Determine the [x, y] coordinate at the center of the cell enclosing the given text.  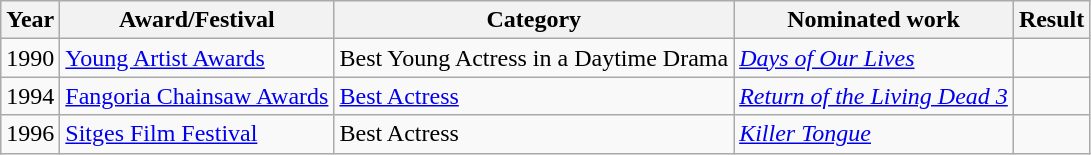
1996 [30, 134]
1994 [30, 96]
Days of Our Lives [874, 58]
Best Young Actress in a Daytime Drama [534, 58]
Award/Festival [197, 20]
Fangoria Chainsaw Awards [197, 96]
Return of the Living Dead 3 [874, 96]
Nominated work [874, 20]
Sitges Film Festival [197, 134]
Category [534, 20]
Killer Tongue [874, 134]
Result [1051, 20]
Young Artist Awards [197, 58]
Year [30, 20]
1990 [30, 58]
